Return [X, Y] of the center of cell containing provided text 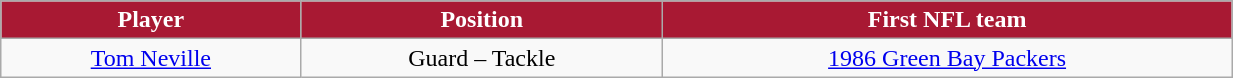
Position [482, 20]
1986 Green Bay Packers [948, 58]
Tom Neville [151, 58]
First NFL team [948, 20]
Guard – Tackle [482, 58]
Player [151, 20]
